Search for the cell housing the specified text and yield its (x, y) center coordinate. 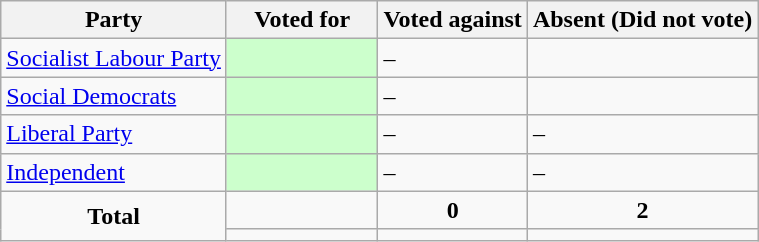
Absent (Did not vote) (642, 20)
Voted against (453, 20)
Socialist Labour Party (114, 58)
Social Democrats (114, 96)
Independent (114, 172)
Total (114, 216)
2 (642, 210)
Voted for (302, 20)
0 (453, 210)
Liberal Party (114, 134)
Party (114, 20)
